Detect which cell encompasses the target text, then output its (X, Y) center coordinate. 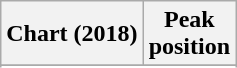
Chart (2018) (72, 34)
Peak position (189, 34)
